Identify which cell holds the provided text, then report its [X, Y] central coordinate. 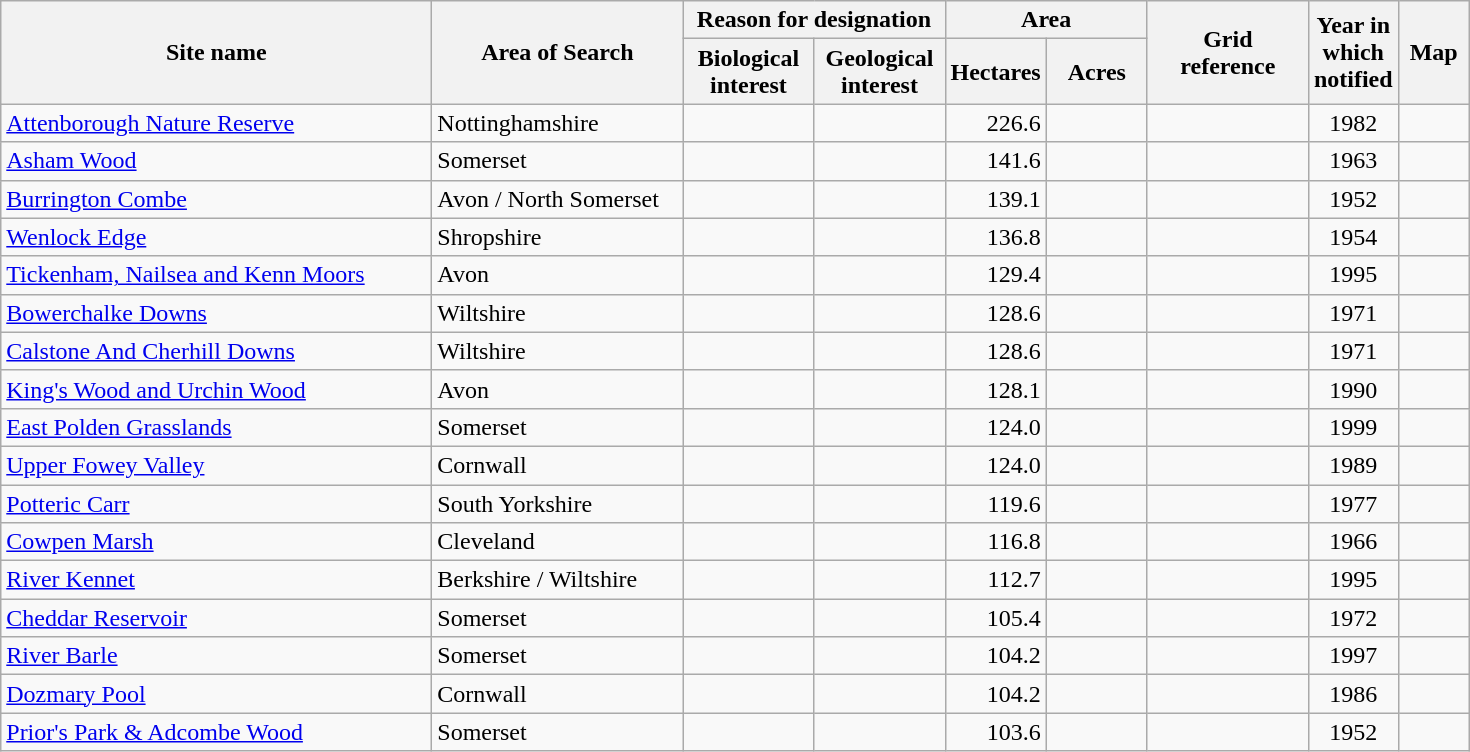
1990 [1353, 389]
Area of Search [558, 52]
1986 [1353, 694]
Grid reference [1228, 52]
River Barle [216, 656]
1954 [1353, 237]
105.4 [996, 618]
Hectares [996, 72]
Geological interest [880, 72]
226.6 [996, 123]
1989 [1353, 465]
112.7 [996, 580]
South Yorkshire [558, 503]
1982 [1353, 123]
Shropshire [558, 237]
1966 [1353, 542]
Upper Fowey Valley [216, 465]
Wenlock Edge [216, 237]
Acres [1096, 72]
Map [1434, 52]
Biological interest [748, 72]
141.6 [996, 161]
1977 [1353, 503]
King's Wood and Urchin Wood [216, 389]
Nottinghamshire [558, 123]
River Kennet [216, 580]
Calstone And Cherhill Downs [216, 351]
1999 [1353, 427]
116.8 [996, 542]
Avon / North Somerset [558, 199]
139.1 [996, 199]
Berkshire / Wiltshire [558, 580]
Attenborough Nature Reserve [216, 123]
Prior's Park & Adcombe Wood [216, 732]
Asham Wood [216, 161]
Year in which notified [1353, 52]
Site name [216, 52]
Cleveland [558, 542]
Area [1046, 20]
1997 [1353, 656]
Cheddar Reservoir [216, 618]
Bowerchalke Downs [216, 313]
128.1 [996, 389]
Dozmary Pool [216, 694]
Burrington Combe [216, 199]
1963 [1353, 161]
129.4 [996, 275]
Reason for designation [814, 20]
Tickenham, Nailsea and Kenn Moors [216, 275]
Cowpen Marsh [216, 542]
103.6 [996, 732]
Potteric Carr [216, 503]
East Polden Grasslands [216, 427]
1972 [1353, 618]
136.8 [996, 237]
119.6 [996, 503]
